Determine the (X, Y) coordinate at the center of the cell enclosing the given text.  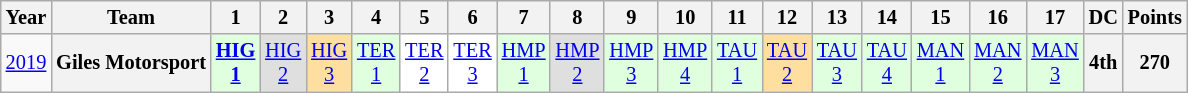
16 (998, 17)
11 (737, 17)
Year (26, 17)
TER3 (472, 63)
TAU4 (887, 63)
10 (685, 17)
6 (472, 17)
13 (837, 17)
9 (631, 17)
4th (1104, 63)
2019 (26, 63)
TER1 (376, 63)
270 (1155, 63)
HIG1 (236, 63)
HIG2 (283, 63)
5 (424, 17)
MAN1 (940, 63)
Points (1155, 17)
HIG3 (329, 63)
TAU1 (737, 63)
DC (1104, 17)
HMP1 (524, 63)
TAU3 (837, 63)
Giles Motorsport (131, 63)
TAU2 (787, 63)
2 (283, 17)
8 (577, 17)
HMP2 (577, 63)
1 (236, 17)
HMP4 (685, 63)
MAN3 (1054, 63)
15 (940, 17)
MAN2 (998, 63)
HMP3 (631, 63)
Team (131, 17)
7 (524, 17)
4 (376, 17)
17 (1054, 17)
TER2 (424, 63)
3 (329, 17)
12 (787, 17)
14 (887, 17)
